Extract the (X, Y) coordinate from the center of the cell holding the provided text.  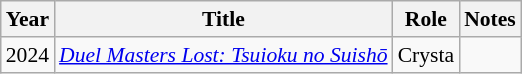
Duel Masters Lost: Tsuioku no Suishō (224, 55)
Year (28, 19)
Notes (490, 19)
Crysta (426, 55)
2024 (28, 55)
Title (224, 19)
Role (426, 19)
